Capture the cell that displays the provided text and extract its (x, y) central coordinate. 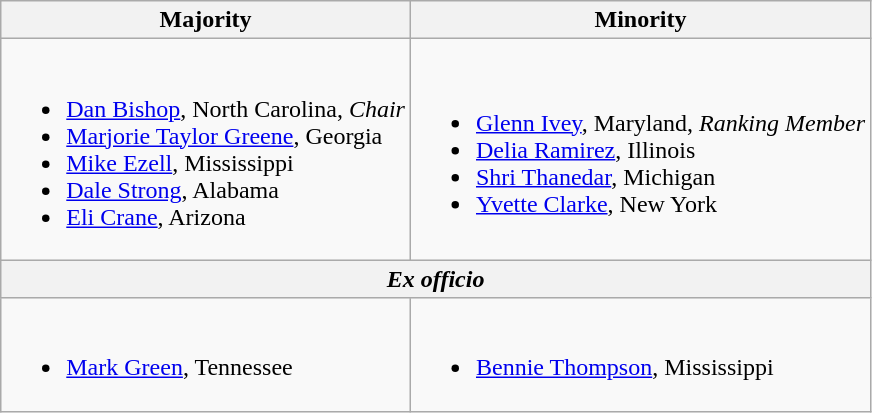
Minority (640, 20)
Dan Bishop, North Carolina, ChairMarjorie Taylor Greene, GeorgiaMike Ezell, MississippiDale Strong, AlabamaEli Crane, Arizona (206, 150)
Mark Green, Tennessee (206, 354)
Ex officio (436, 279)
Bennie Thompson, Mississippi (640, 354)
Majority (206, 20)
Glenn Ivey, Maryland, Ranking MemberDelia Ramirez, IllinoisShri Thanedar, MichiganYvette Clarke, New York (640, 150)
